For the text-containing cell, return its midpoint in (x, y) coordinate format. 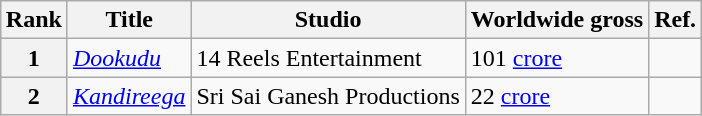
2 (34, 96)
Ref. (676, 20)
14 Reels Entertainment (328, 58)
Title (128, 20)
101 crore (556, 58)
1 (34, 58)
Worldwide gross (556, 20)
Studio (328, 20)
Rank (34, 20)
22 crore (556, 96)
Dookudu (128, 58)
Sri Sai Ganesh Productions (328, 96)
Kandireega (128, 96)
